Extract the [x, y] coordinate from the center of the cell holding the provided text.  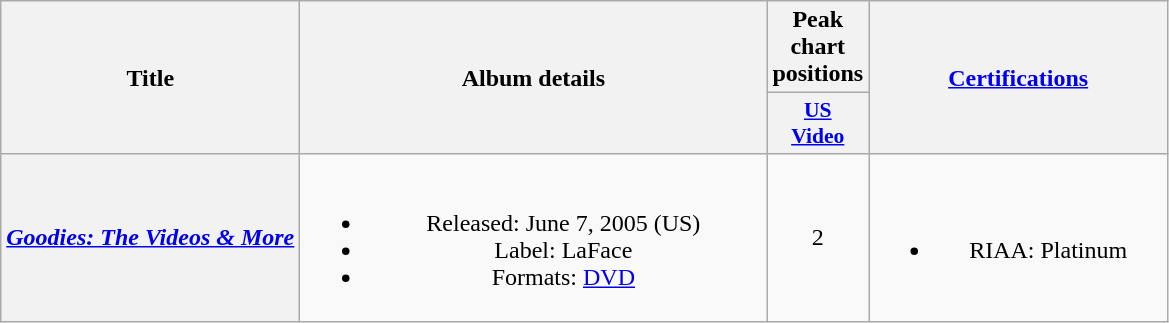
RIAA: Platinum [1018, 238]
2 [818, 238]
Album details [534, 78]
Title [150, 78]
Peak chart positions [818, 47]
Goodies: The Videos & More [150, 238]
Released: June 7, 2005 (US)Label: LaFaceFormats: DVD [534, 238]
Certifications [1018, 78]
USVideo [818, 124]
